Find where the given text appears and provide that cell's center as [x, y] coordinate. 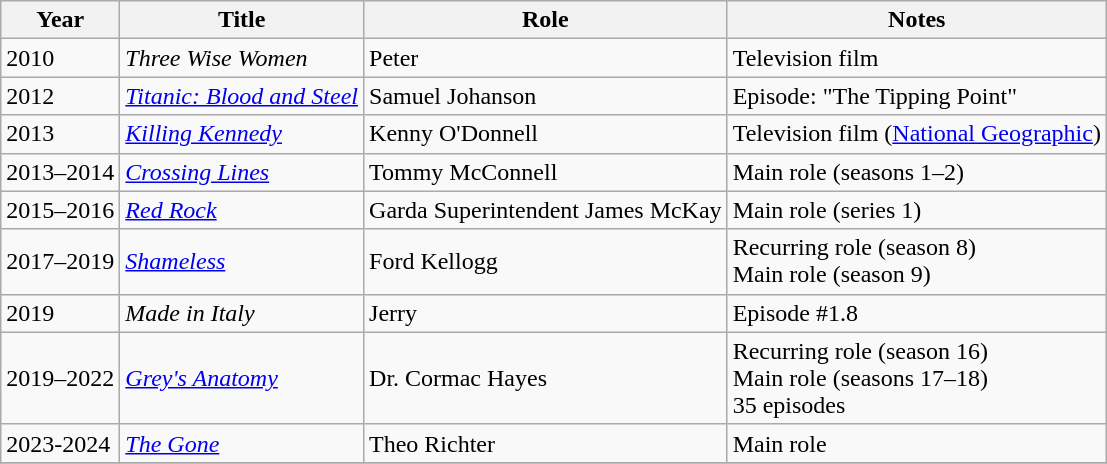
2015–2016 [60, 210]
Kenny O'Donnell [546, 134]
Television film (National Geographic) [916, 134]
Main role (seasons 1–2) [916, 172]
Television film [916, 58]
Jerry [546, 313]
Title [242, 20]
Killing Kennedy [242, 134]
Crossing Lines [242, 172]
2019–2022 [60, 378]
2010 [60, 58]
2023-2024 [60, 443]
Dr. Cormac Hayes [546, 378]
Made in Italy [242, 313]
2013 [60, 134]
Peter [546, 58]
2013–2014 [60, 172]
The Gone [242, 443]
Year [60, 20]
Titanic: Blood and Steel [242, 96]
Theo Richter [546, 443]
Episode: "The Tipping Point" [916, 96]
Red Rock [242, 210]
2019 [60, 313]
Recurring role (season 16)Main role (seasons 17–18)35 episodes [916, 378]
Role [546, 20]
Main role (series 1) [916, 210]
Episode #1.8 [916, 313]
2012 [60, 96]
2017–2019 [60, 262]
Three Wise Women [242, 58]
Tommy McConnell [546, 172]
Ford Kellogg [546, 262]
Recurring role (season 8) Main role (season 9) [916, 262]
Samuel Johanson [546, 96]
Main role [916, 443]
Notes [916, 20]
Grey's Anatomy [242, 378]
Garda Superintendent James McKay [546, 210]
Shameless [242, 262]
